Extract the [X, Y] coordinate from the center of the cell holding the provided text.  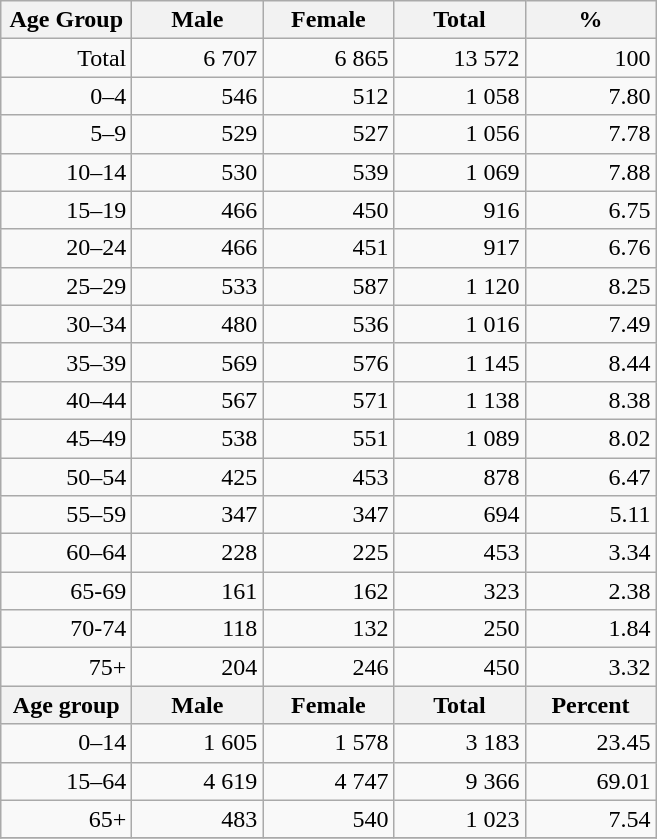
694 [460, 515]
539 [328, 172]
1 058 [460, 96]
1 578 [328, 743]
1 138 [460, 400]
1 069 [460, 172]
8.02 [590, 438]
1 016 [460, 324]
161 [198, 591]
9 366 [460, 781]
540 [328, 819]
246 [328, 667]
204 [198, 667]
13 572 [460, 58]
1 056 [460, 134]
917 [460, 248]
23.45 [590, 743]
7.78 [590, 134]
512 [328, 96]
576 [328, 362]
15–19 [66, 210]
587 [328, 286]
6 865 [328, 58]
551 [328, 438]
250 [460, 629]
228 [198, 553]
6.75 [590, 210]
7.54 [590, 819]
8.25 [590, 286]
1 120 [460, 286]
6.76 [590, 248]
0–4 [66, 96]
7.49 [590, 324]
425 [198, 477]
69.01 [590, 781]
162 [328, 591]
25–29 [66, 286]
527 [328, 134]
0–14 [66, 743]
65-69 [66, 591]
225 [328, 553]
100 [590, 58]
% [590, 20]
569 [198, 362]
2.38 [590, 591]
529 [198, 134]
3.34 [590, 553]
480 [198, 324]
75+ [66, 667]
4 747 [328, 781]
3.32 [590, 667]
536 [328, 324]
1 089 [460, 438]
Percent [590, 705]
30–34 [66, 324]
55–59 [66, 515]
8.44 [590, 362]
1 145 [460, 362]
60–64 [66, 553]
546 [198, 96]
8.38 [590, 400]
4 619 [198, 781]
50–54 [66, 477]
65+ [66, 819]
916 [460, 210]
7.80 [590, 96]
Age Group [66, 20]
7.88 [590, 172]
878 [460, 477]
451 [328, 248]
132 [328, 629]
35–39 [66, 362]
5–9 [66, 134]
538 [198, 438]
6 707 [198, 58]
15–64 [66, 781]
483 [198, 819]
45–49 [66, 438]
567 [198, 400]
118 [198, 629]
70-74 [66, 629]
571 [328, 400]
6.47 [590, 477]
1 023 [460, 819]
323 [460, 591]
20–24 [66, 248]
1.84 [590, 629]
530 [198, 172]
1 605 [198, 743]
533 [198, 286]
5.11 [590, 515]
3 183 [460, 743]
40–44 [66, 400]
Age group [66, 705]
10–14 [66, 172]
